Locate the cell with the specified text and output its (X, Y) center coordinate. 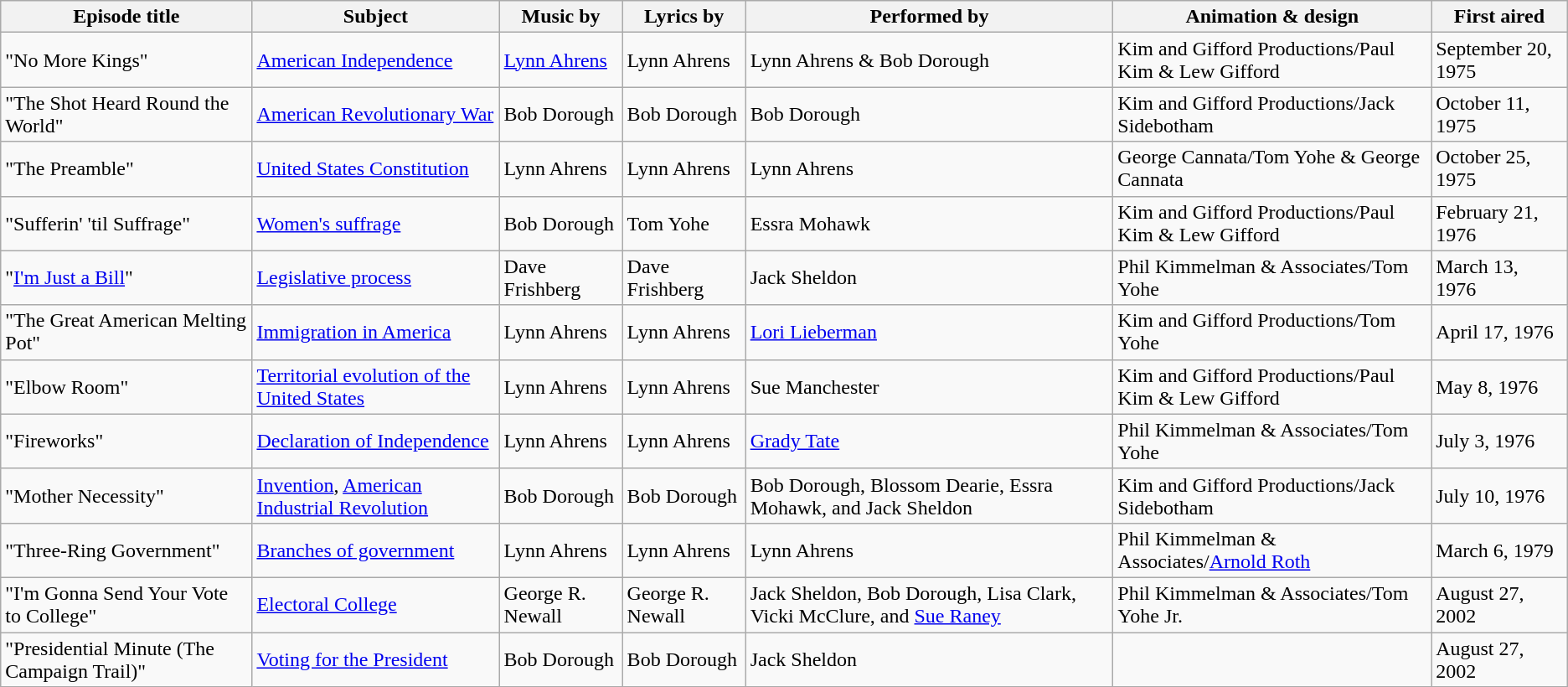
Jack Sheldon, Bob Dorough, Lisa Clark, Vicki McClure, and Sue Raney (930, 605)
Animation & design (1272, 17)
Women's suffrage (375, 223)
September 20, 1975 (1499, 60)
Electoral College (375, 605)
Episode title (126, 17)
"No More Kings" (126, 60)
March 13, 1976 (1499, 278)
July 10, 1976 (1499, 496)
American Independence (375, 60)
Invention, American Industrial Revolution (375, 496)
Sue Manchester (930, 387)
Voting for the President (375, 659)
First aired (1499, 17)
Lori Lieberman (930, 332)
"Three-Ring Government" (126, 550)
United States Constitution (375, 169)
American Revolutionary War (375, 114)
Legislative process (375, 278)
July 3, 1976 (1499, 441)
Declaration of Independence (375, 441)
"I'm Just a Bill" (126, 278)
Music by (561, 17)
March 6, 1979 (1499, 550)
Immigration in America (375, 332)
George Cannata/Tom Yohe & George Cannata (1272, 169)
May 8, 1976 (1499, 387)
"The Great American Melting Pot" (126, 332)
"Fireworks" (126, 441)
February 21, 1976 (1499, 223)
Lynn Ahrens & Bob Dorough (930, 60)
October 25, 1975 (1499, 169)
April 17, 1976 (1499, 332)
Lyrics by (683, 17)
Phil Kimmelman & Associates/Tom Yohe Jr. (1272, 605)
Branches of government (375, 550)
Tom Yohe (683, 223)
Performed by (930, 17)
"Mother Necessity" (126, 496)
"Sufferin' 'til Suffrage" (126, 223)
"I'm Gonna Send Your Vote to College" (126, 605)
"Presidential Minute (The Campaign Trail)" (126, 659)
October 11, 1975 (1499, 114)
Subject (375, 17)
Essra Mohawk (930, 223)
Phil Kimmelman & Associates/Arnold Roth (1272, 550)
"The Preamble" (126, 169)
Territorial evolution of the United States (375, 387)
Bob Dorough, Blossom Dearie, Essra Mohawk, and Jack Sheldon (930, 496)
"Elbow Room" (126, 387)
"The Shot Heard Round the World" (126, 114)
Grady Tate (930, 441)
Kim and Gifford Productions/Tom Yohe (1272, 332)
